From the cell containing the given text, extract its center point as [X, Y] coordinate. 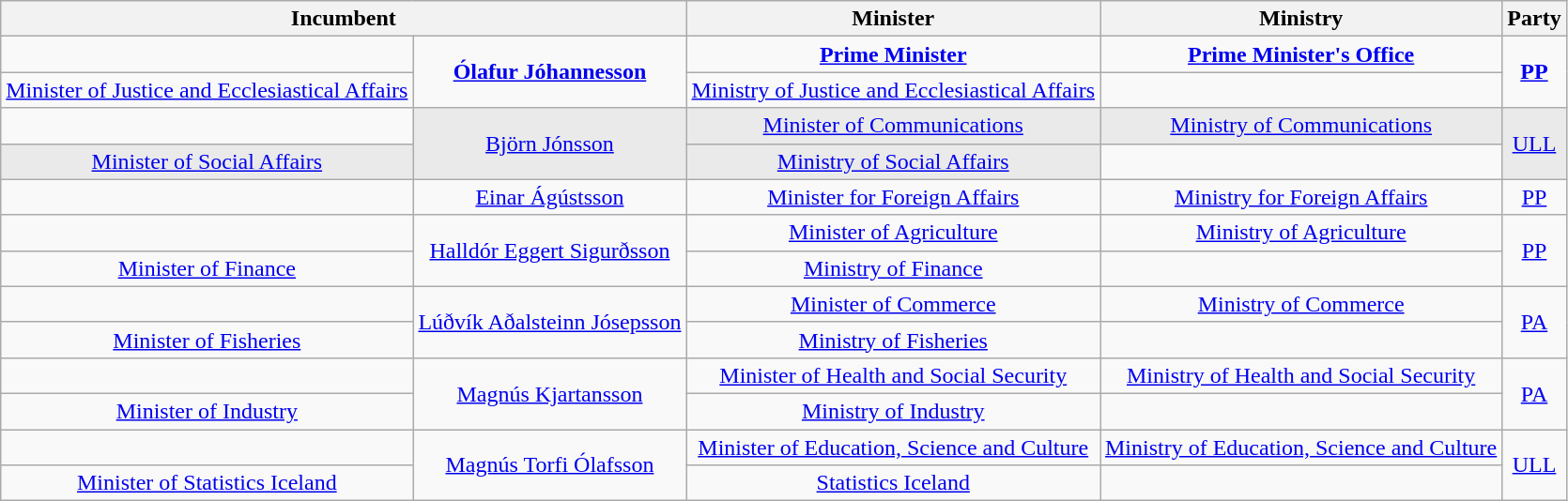
Prime Minister's Office [1301, 54]
Ministry for Foreign Affairs [1301, 197]
Ministry of Agriculture [1301, 233]
Ólafur Jóhannesson [550, 72]
Minister for Foreign Affairs [894, 197]
Prime Minister [894, 54]
Ministry of Social Affairs [894, 161]
Ministry of Communications [1301, 126]
Minister of Justice and Ecclesiastical Affairs [207, 90]
Minister of Education, Science and Culture [894, 448]
Einar Ágústsson [550, 197]
Minister [894, 19]
Minister of Communications [894, 126]
Minister of Social Affairs [207, 161]
Minister of Commerce [894, 304]
Minister of Agriculture [894, 233]
Minister of Fisheries [207, 340]
Ministry of Finance [894, 268]
Ministry of Justice and Ecclesiastical Affairs [894, 90]
Ministry of Fisheries [894, 340]
Party [1534, 19]
Minister of Statistics Iceland [207, 483]
Lúðvík Aðalsteinn Jósepsson [550, 322]
Incumbent [344, 19]
Ministry of Education, Science and Culture [1301, 448]
Minister of Finance [207, 268]
Minister of Industry [207, 411]
Ministry of Commerce [1301, 304]
Björn Jónsson [550, 144]
Ministry of Industry [894, 411]
Minister of Health and Social Security [894, 375]
Magnús Torfi Ólafsson [550, 465]
Ministry [1301, 19]
Ministry of Health and Social Security [1301, 375]
Statistics Iceland [894, 483]
Halldór Eggert Sigurðsson [550, 250]
Magnús Kjartansson [550, 393]
